Determine the (X, Y) coordinate at the center of the cell enclosing the given text.  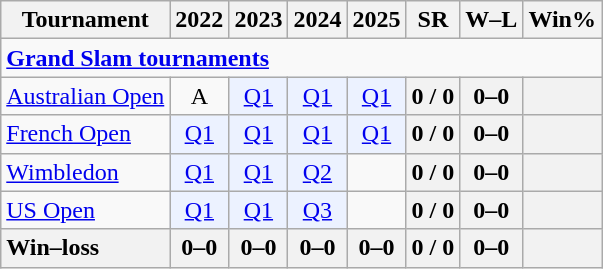
A (200, 96)
US Open (86, 210)
2022 (200, 20)
2025 (376, 20)
Q3 (318, 210)
Australian Open (86, 96)
2023 (258, 20)
Wimbledon (86, 172)
W–L (492, 20)
Tournament (86, 20)
Grand Slam tournaments (302, 58)
Win% (562, 20)
French Open (86, 134)
Win–loss (86, 248)
SR (433, 20)
Q2 (318, 172)
2024 (318, 20)
